Pinpoint the cell where the given text exists, returning its [x, y] midpoint coordinate. 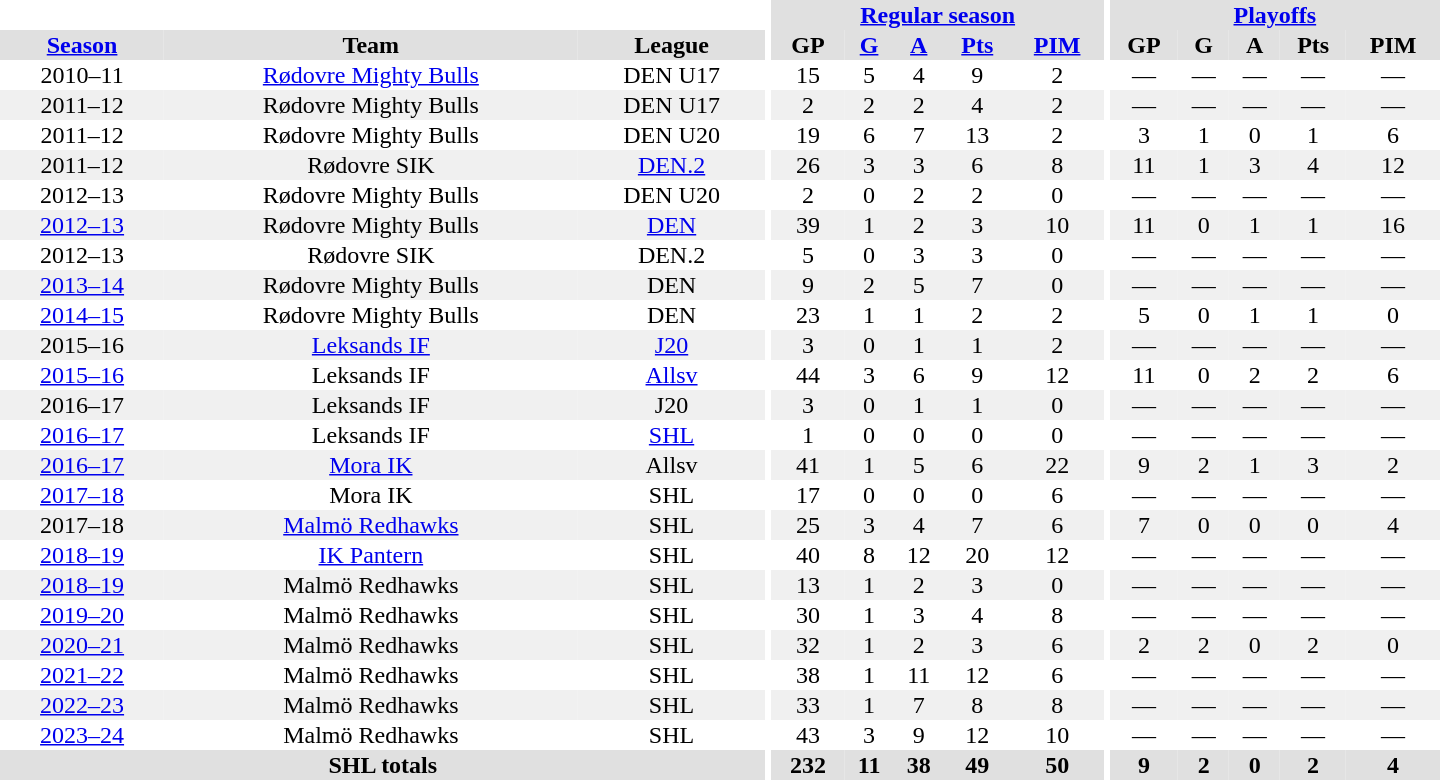
43 [808, 735]
32 [808, 645]
232 [808, 765]
2021–22 [82, 675]
19 [808, 135]
2020–21 [82, 645]
17 [808, 495]
2013–14 [82, 285]
26 [808, 165]
44 [808, 375]
2019–20 [82, 615]
50 [1057, 765]
16 [1393, 225]
Regular season [938, 15]
49 [977, 765]
IK Pantern [370, 555]
2022–23 [82, 705]
15 [808, 75]
20 [977, 555]
SHL totals [383, 765]
23 [808, 315]
33 [808, 705]
2014–15 [82, 315]
Team [370, 45]
40 [808, 555]
22 [1057, 465]
2023–24 [82, 735]
Playoffs [1275, 15]
41 [808, 465]
25 [808, 525]
League [672, 45]
30 [808, 615]
Season [82, 45]
39 [808, 225]
2010–11 [82, 75]
